Output the (X, Y) coordinate of the center of the cell containing the given text.  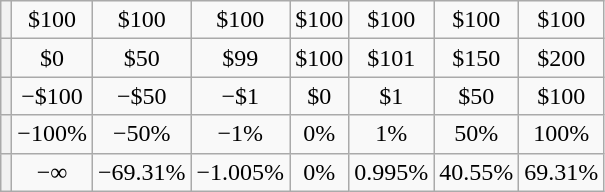
100% (562, 134)
$1 (392, 96)
$101 (392, 58)
1% (392, 134)
40.55% (476, 172)
$99 (240, 58)
−1% (240, 134)
0.995% (392, 172)
−1.005% (240, 172)
$150 (476, 58)
−69.31% (142, 172)
−∞ (52, 172)
50% (476, 134)
−100% (52, 134)
−$100 (52, 96)
69.31% (562, 172)
−$50 (142, 96)
−50% (142, 134)
$200 (562, 58)
−$1 (240, 96)
